Locate the cell with the specified text and output its (x, y) center coordinate. 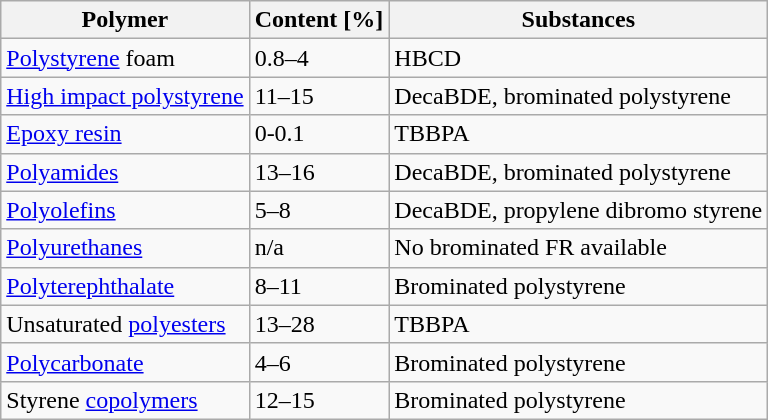
DecaBDE, propylene dibromo styrene (578, 210)
Polyolefins (125, 210)
0-0.1 (319, 134)
8–11 (319, 286)
HBCD (578, 58)
Polymer (125, 20)
Epoxy resin (125, 134)
13–28 (319, 324)
Substances (578, 20)
Polyamides (125, 172)
n/a (319, 248)
High impact polystyrene (125, 96)
4–6 (319, 362)
12–15 (319, 400)
Styrene copolymers (125, 400)
13–16 (319, 172)
Polystyrene foam (125, 58)
No brominated FR available (578, 248)
Polycarbonate (125, 362)
Unsaturated polyesters (125, 324)
Polyurethanes (125, 248)
11–15 (319, 96)
0.8–4 (319, 58)
Polyterephthalate (125, 286)
5–8 (319, 210)
Content [%] (319, 20)
